Search for the cell housing the specified text and yield its (x, y) center coordinate. 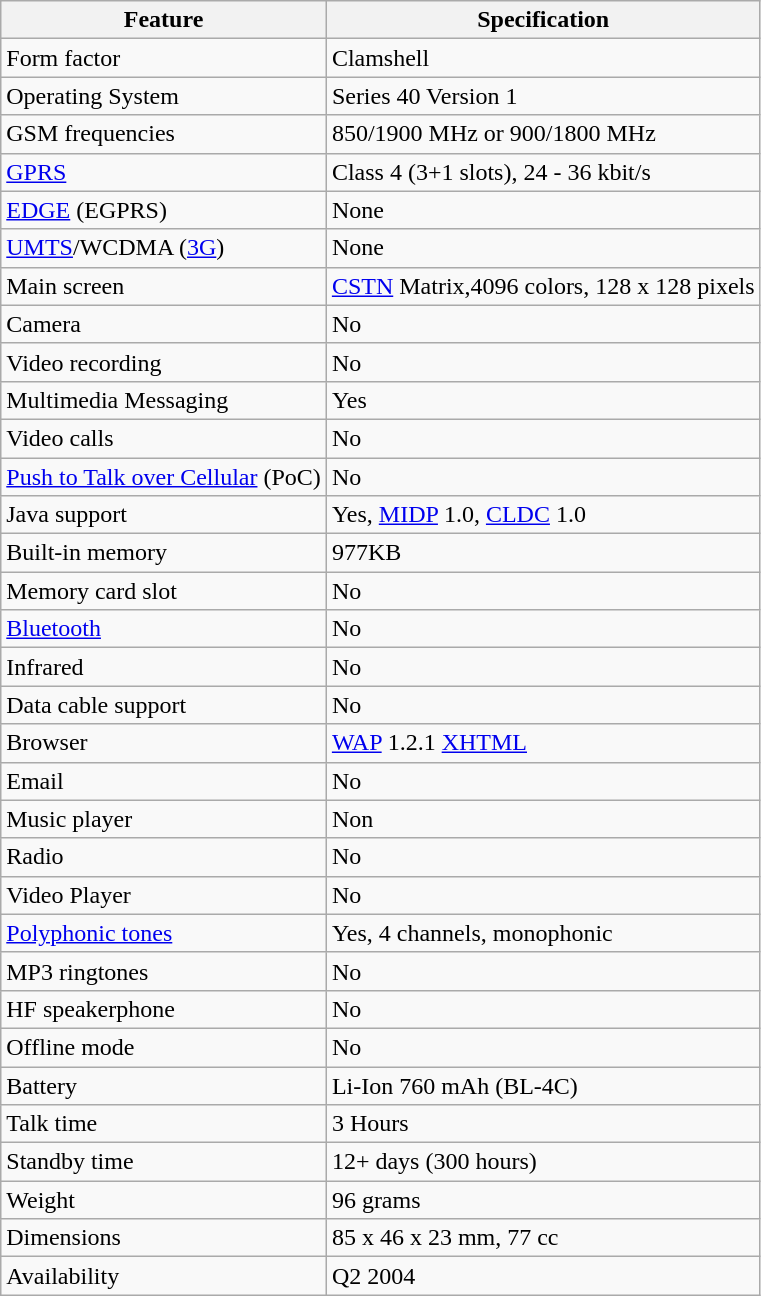
Operating System (164, 96)
Camera (164, 324)
Q2 2004 (543, 1276)
GPRS (164, 172)
977KB (543, 553)
Java support (164, 515)
Li-Ion 760 mAh (BL-4C) (543, 1085)
Yes (543, 400)
Memory card slot (164, 591)
Video recording (164, 362)
Availability (164, 1276)
Email (164, 781)
Specification (543, 20)
Non (543, 819)
Radio (164, 857)
Weight (164, 1200)
Bluetooth (164, 629)
Push to Talk over Cellular (PoC) (164, 477)
Feature (164, 20)
Browser (164, 743)
Multimedia Messaging (164, 400)
MP3 ringtones (164, 971)
HF speakerphone (164, 1009)
96 grams (543, 1200)
Class 4 (3+1 slots), 24 - 36 kbit/s (543, 172)
Built-in memory (164, 553)
WAP 1.2.1 XHTML (543, 743)
Offline mode (164, 1047)
Series 40 Version 1 (543, 96)
Yes, 4 channels, monophonic (543, 933)
Main screen (164, 286)
Dimensions (164, 1238)
CSTN Matrix,4096 colors, 128 x 128 pixels (543, 286)
850/1900 MHz or 900/1800 MHz (543, 134)
Data cable support (164, 705)
Standby time (164, 1162)
Talk time (164, 1124)
Clamshell (543, 58)
UMTS/WCDMA (3G) (164, 248)
EDGE (EGPRS) (164, 210)
Polyphonic tones (164, 933)
Video calls (164, 438)
3 Hours (543, 1124)
Battery (164, 1085)
Form factor (164, 58)
12+ days (300 hours) (543, 1162)
Infrared (164, 667)
Video Player (164, 895)
GSM frequencies (164, 134)
Music player (164, 819)
Yes, MIDP 1.0, CLDC 1.0 (543, 515)
85 x 46 x 23 mm, 77 cc (543, 1238)
